For the text-containing cell, return its midpoint in [x, y] coordinate format. 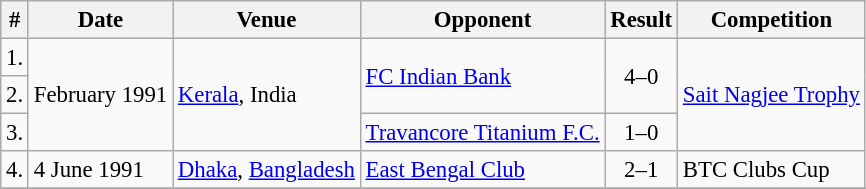
Competition [772, 20]
Kerala, India [267, 96]
Dhaka, Bangladesh [267, 170]
February 1991 [100, 96]
3. [15, 133]
1–0 [642, 133]
Travancore Titanium F.C. [482, 133]
Result [642, 20]
2. [15, 95]
FC Indian Bank [482, 76]
4. [15, 170]
# [15, 20]
4–0 [642, 76]
Date [100, 20]
East Bengal Club [482, 170]
Opponent [482, 20]
Sait Nagjee Trophy [772, 96]
1. [15, 58]
2–1 [642, 170]
4 June 1991 [100, 170]
Venue [267, 20]
BTC Clubs Cup [772, 170]
